Search for the cell housing the specified text and yield its (X, Y) center coordinate. 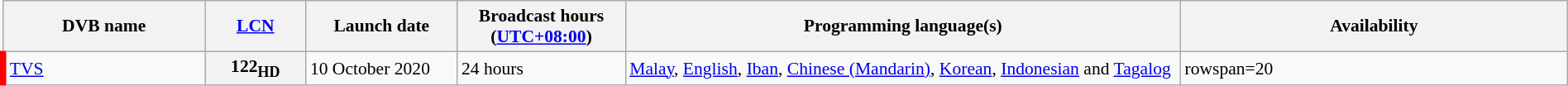
DVB name (104, 26)
rowspan=20 (1374, 68)
Broadcast hours (UTC+08:00) (541, 26)
Programming language(s) (903, 26)
LCN (256, 26)
122HD (256, 68)
Availability (1374, 26)
10 October 2020 (382, 68)
Malay, English, Iban, Chinese (Mandarin), Korean, Indonesian and Tagalog (903, 68)
TVS (104, 68)
Launch date (382, 26)
24 hours (541, 68)
